Return (x, y) of the center of cell containing provided text 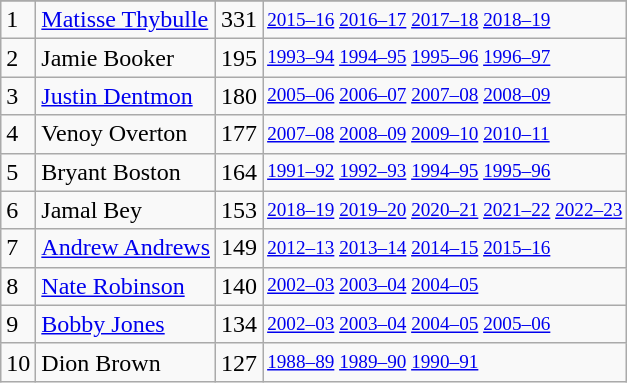
2002–03 2003–04 2004–05 (445, 286)
2005–06 2006–07 2007–08 2008–09 (445, 96)
180 (240, 96)
Venoy Overton (126, 134)
2018–19 2019–20 2020–21 2021–22 2022–23 (445, 210)
Justin Dentmon (126, 96)
2 (18, 58)
127 (240, 362)
9 (18, 324)
2012–13 2013–14 2014–15 2015–16 (445, 248)
10 (18, 362)
164 (240, 172)
331 (240, 20)
153 (240, 210)
177 (240, 134)
Nate Robinson (126, 286)
4 (18, 134)
Matisse Thybulle (126, 20)
2015–16 2016–17 2017–18 2018–19 (445, 20)
149 (240, 248)
Jamal Bey (126, 210)
1988–89 1989–90 1990–91 (445, 362)
134 (240, 324)
6 (18, 210)
195 (240, 58)
Bobby Jones (126, 324)
1 (18, 20)
2007–08 2008–09 2009–10 2010–11 (445, 134)
Jamie Booker (126, 58)
2002–03 2003–04 2004–05 2005–06 (445, 324)
Bryant Boston (126, 172)
Andrew Andrews (126, 248)
140 (240, 286)
8 (18, 286)
1993–94 1994–95 1995–96 1996–97 (445, 58)
1991–92 1992–93 1994–95 1995–96 (445, 172)
7 (18, 248)
3 (18, 96)
Dion Brown (126, 362)
5 (18, 172)
